Return [x, y] of the center of cell containing provided text 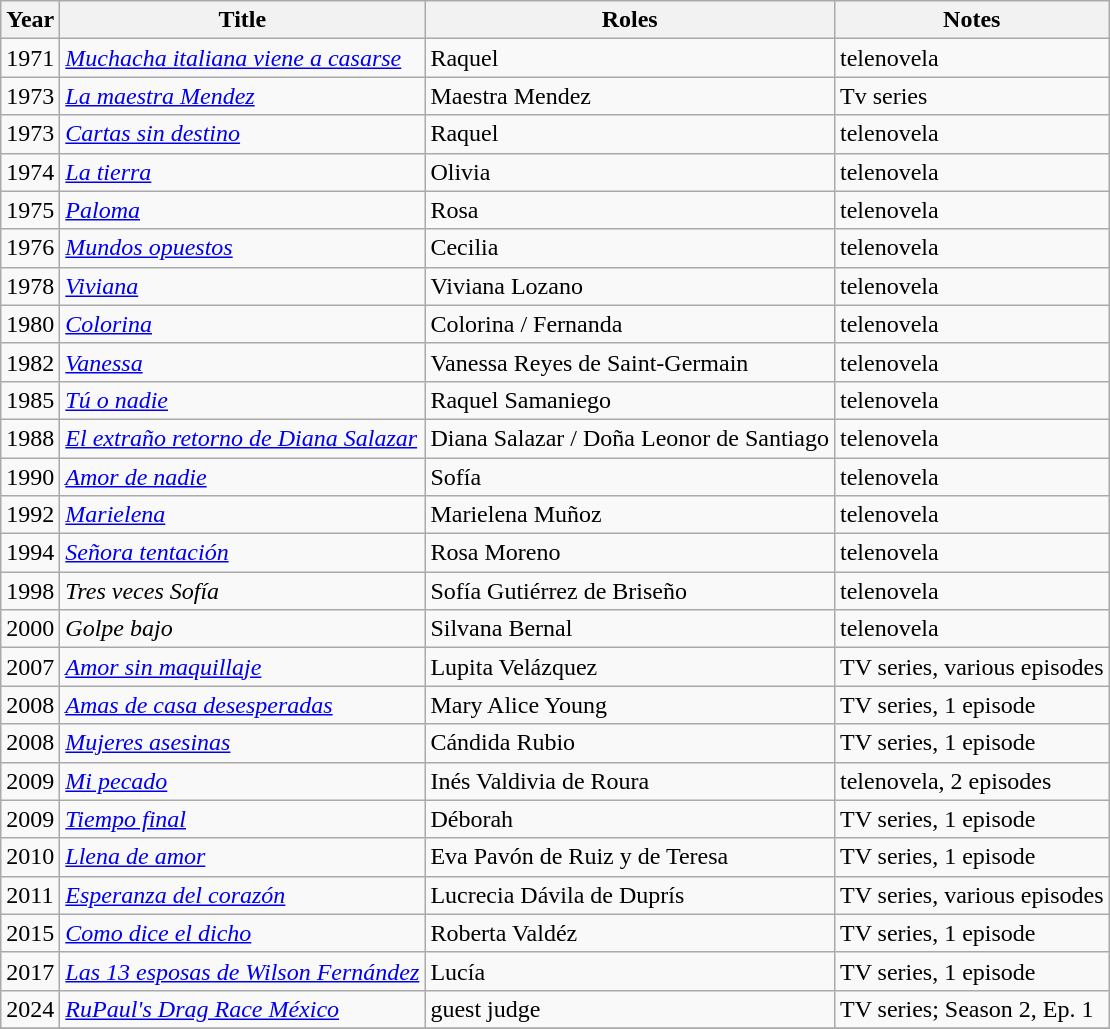
Llena de amor [242, 857]
Lucía [630, 971]
2010 [30, 857]
Mundos opuestos [242, 248]
Roberta Valdéz [630, 933]
Tiempo final [242, 819]
Señora tentación [242, 553]
1994 [30, 553]
Rosa Moreno [630, 553]
2007 [30, 667]
Colorina / Fernanda [630, 324]
Cartas sin destino [242, 134]
telenovela, 2 episodes [972, 781]
Amas de casa desesperadas [242, 705]
Cándida Rubio [630, 743]
Rosa [630, 210]
1975 [30, 210]
2015 [30, 933]
Mujeres asesinas [242, 743]
Silvana Bernal [630, 629]
Esperanza del corazón [242, 895]
Marielena Muñoz [630, 515]
1971 [30, 58]
Tv series [972, 96]
RuPaul's Drag Race México [242, 1009]
1988 [30, 438]
Cecilia [630, 248]
Amor de nadie [242, 477]
guest judge [630, 1009]
Olivia [630, 172]
Lucrecia Dávila de Duprís [630, 895]
Colorina [242, 324]
1985 [30, 400]
1982 [30, 362]
Sofía [630, 477]
1992 [30, 515]
Como dice el dicho [242, 933]
Notes [972, 20]
Amor sin maquillaje [242, 667]
2000 [30, 629]
Raquel Samaniego [630, 400]
Viviana Lozano [630, 286]
Las 13 esposas de Wilson Fernández [242, 971]
Diana Salazar / Doña Leonor de Santiago [630, 438]
La maestra Mendez [242, 96]
Déborah [630, 819]
1998 [30, 591]
Vanessa Reyes de Saint-Germain [630, 362]
1976 [30, 248]
Eva Pavón de Ruiz y de Teresa [630, 857]
Vanessa [242, 362]
1990 [30, 477]
Paloma [242, 210]
2017 [30, 971]
2011 [30, 895]
Sofía Gutiérrez de Briseño [630, 591]
Muchacha italiana viene a casarse [242, 58]
Inés Valdivia de Roura [630, 781]
Marielena [242, 515]
El extraño retorno de Diana Salazar [242, 438]
Lupita Velázquez [630, 667]
Viviana [242, 286]
Tres veces Sofía [242, 591]
TV series; Season 2, Ep. 1 [972, 1009]
Maestra Mendez [630, 96]
Roles [630, 20]
Title [242, 20]
Year [30, 20]
La tierra [242, 172]
Mi pecado [242, 781]
Golpe bajo [242, 629]
Mary Alice Young [630, 705]
1978 [30, 286]
2024 [30, 1009]
1974 [30, 172]
1980 [30, 324]
Tú o nadie [242, 400]
